For the text-containing cell, return its midpoint in (x, y) coordinate format. 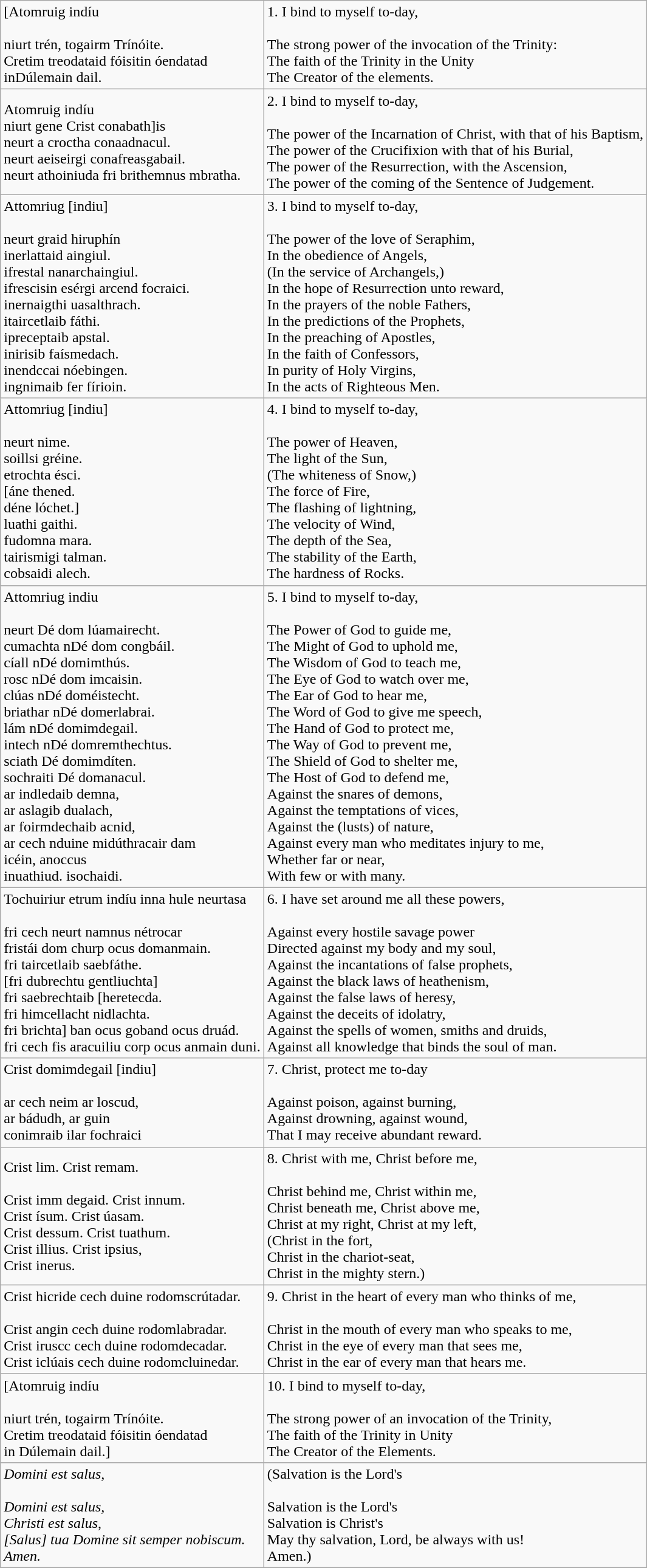
Crist domimdegail [indiu]ar cech neim ar loscud, ar bádudh, ar guin conimraib ilar fochraici (132, 1102)
[Atomruig indíuniurt trén, togairm Trínóite. Cretim treodataid fóisitin óendatad in Dúlemain dail.] (132, 1418)
7. Christ, protect me to-dayAgainst poison, against burning, Against drowning, against wound, That I may receive abundant reward. (455, 1102)
(Salvation is the Lord'sSalvation is the Lord's Salvation is Christ's May thy salvation, Lord, be always with us! Amen.) (455, 1515)
[Atomruig indíuniurt trén, togairm Trínóite. Cretim treodataid fóisitin óendatad inDúlemain dail. (132, 45)
Domini est salus,Domini est salus, Christi est salus, [Salus] tua Domine sit semper nobiscum. Amen. (132, 1515)
1. I bind to myself to-day,The strong power of the invocation of the Trinity: The faith of the Trinity in the Unity The Creator of the elements. (455, 45)
10. I bind to myself to-day,The strong power of an invocation of the Trinity, The faith of the Trinity in Unity The Creator of the Elements. (455, 1418)
Atomruig indíuniurt gene Crist conabath]is neurt a croctha conaadnacul. neurt aeiseirgi conafreasgabail. neurt athoiniuda fri brithemnus mbratha. (132, 142)
Crist lim. Crist remam.Crist imm degaid. Crist innum. Crist ísum. Crist úasam. Crist dessum. Crist tuathum. Crist illius. Crist ipsius, Crist inerus. (132, 1216)
